Capture the cell that displays the provided text and extract its (x, y) central coordinate. 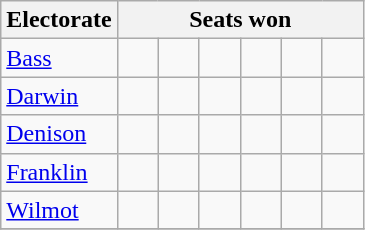
Darwin (59, 96)
Seats won (240, 20)
Bass (59, 58)
Electorate (59, 20)
Wilmot (59, 210)
Denison (59, 134)
Franklin (59, 172)
